Return (x, y) of the center of cell containing provided text 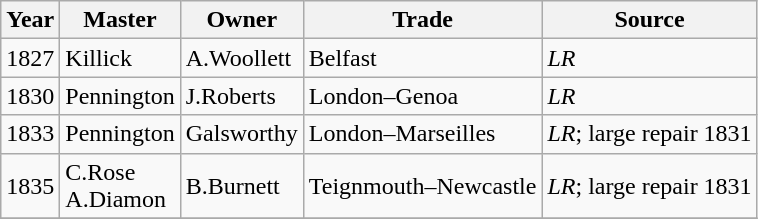
A.Woollett (242, 58)
Trade (422, 20)
Killick (120, 58)
1835 (30, 186)
Galsworthy (242, 134)
London–Marseilles (422, 134)
1827 (30, 58)
Source (650, 20)
Year (30, 20)
Belfast (422, 58)
J.Roberts (242, 96)
Teignmouth–Newcastle (422, 186)
London–Genoa (422, 96)
1830 (30, 96)
1833 (30, 134)
C.RoseA.Diamon (120, 186)
B.Burnett (242, 186)
Master (120, 20)
Owner (242, 20)
